Detect which cell encompasses the target text, then output its [X, Y] center coordinate. 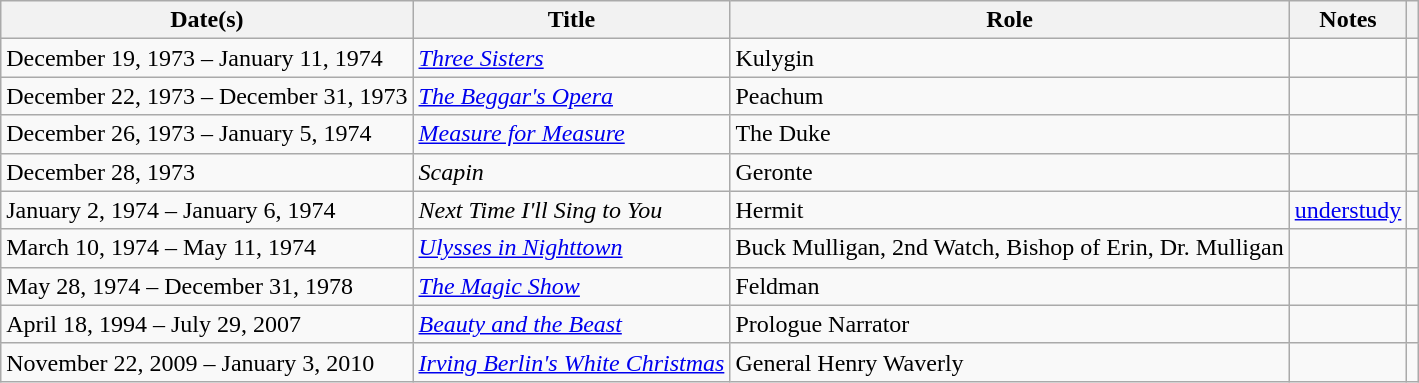
December 28, 1973 [207, 172]
Kulygin [1010, 58]
May 28, 1974 – December 31, 1978 [207, 286]
Beauty and the Beast [572, 324]
Hermit [1010, 210]
Measure for Measure [572, 134]
General Henry Waverly [1010, 362]
January 2, 1974 – January 6, 1974 [207, 210]
November 22, 2009 – January 3, 2010 [207, 362]
December 22, 1973 – December 31, 1973 [207, 96]
Irving Berlin's White Christmas [572, 362]
December 19, 1973 – January 11, 1974 [207, 58]
The Duke [1010, 134]
Prologue Narrator [1010, 324]
The Beggar's Opera [572, 96]
Buck Mulligan, 2nd Watch, Bishop of Erin, Dr. Mulligan [1010, 248]
Date(s) [207, 20]
Next Time I'll Sing to You [572, 210]
Ulysses in Nighttown [572, 248]
April 18, 1994 – July 29, 2007 [207, 324]
December 26, 1973 – January 5, 1974 [207, 134]
Three Sisters [572, 58]
The Magic Show [572, 286]
March 10, 1974 – May 11, 1974 [207, 248]
Role [1010, 20]
Geronte [1010, 172]
Scapin [572, 172]
understudy [1348, 210]
Title [572, 20]
Peachum [1010, 96]
Notes [1348, 20]
Feldman [1010, 286]
